Scan for the cell matching the given text and deliver its [x, y] coordinate at center. 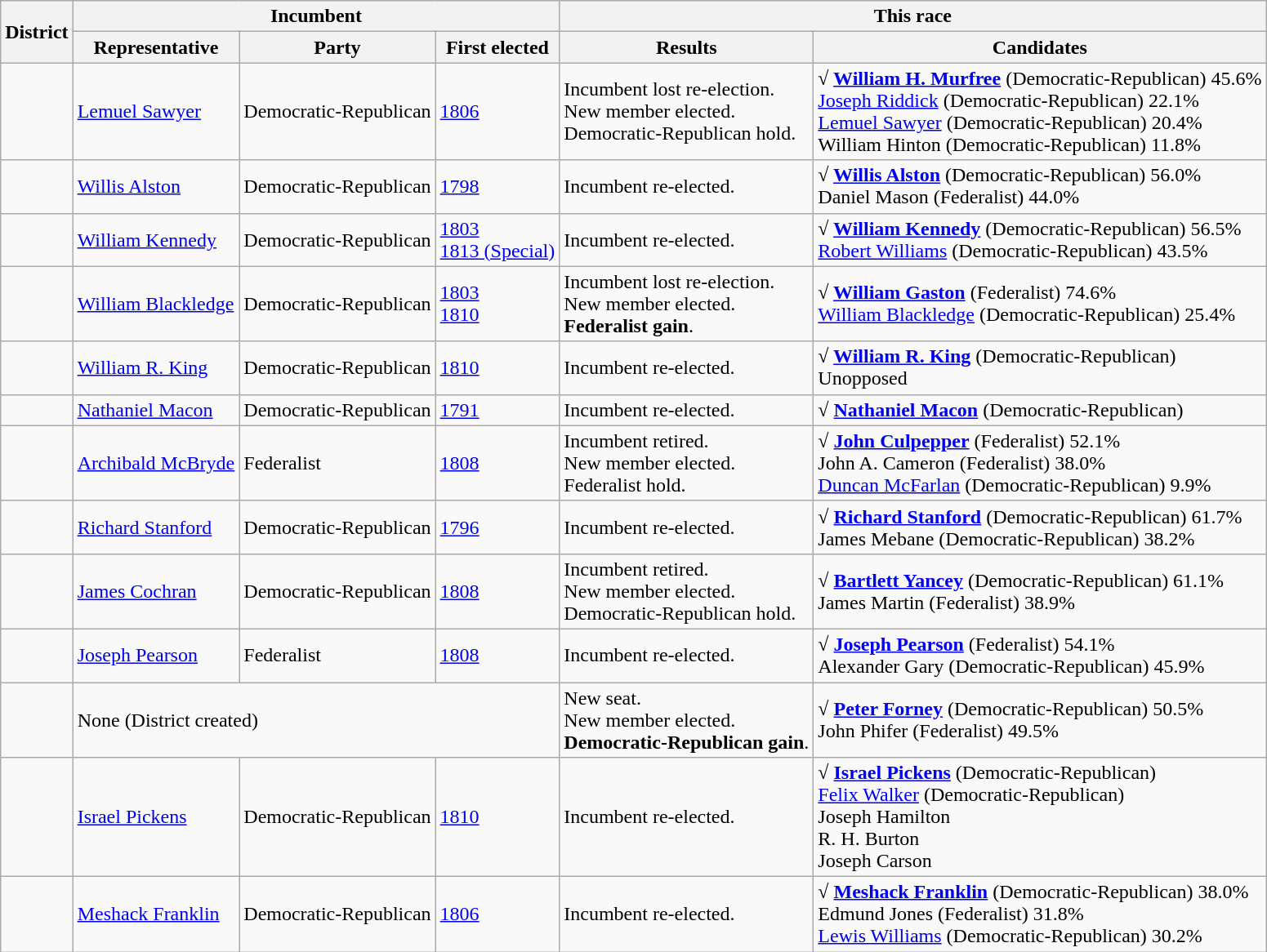
√ William Gaston (Federalist) 74.6%William Blackledge (Democratic-Republican) 25.4% [1040, 304]
District [37, 32]
√ Peter Forney (Democratic-Republican) 50.5%John Phifer (Federalist) 49.5% [1040, 720]
√ John Culpepper (Federalist) 52.1%John A. Cameron (Federalist) 38.0%Duncan McFarlan (Democratic-Republican) 9.9% [1040, 463]
√ Nathaniel Macon (Democratic-Republican) [1040, 410]
Nathaniel Macon [156, 410]
Meshack Franklin [156, 914]
Incumbent lost re-election.New member elected.Federalist gain. [686, 304]
√ Willis Alston (Democratic-Republican) 56.0%Daniel Mason (Federalist) 44.0% [1040, 186]
William Blackledge [156, 304]
Party [337, 47]
Incumbent retired.New member elected.Federalist hold. [686, 463]
New seat.New member elected.Democratic-Republican gain. [686, 720]
√ Richard Stanford (Democratic-Republican) 61.7%James Mebane (Democratic-Republican) 38.2% [1040, 527]
√ William R. King (Democratic-Republican)Unopposed [1040, 367]
Archibald McBryde [156, 463]
Representative [156, 47]
√ Israel Pickens (Democratic-Republican)Felix Walker (Democratic-Republican)Joseph HamiltonR. H. BurtonJoseph Carson [1040, 817]
1798 [497, 186]
Incumbent [316, 16]
√ William Kennedy (Democratic-Republican) 56.5%Robert Williams (Democratic-Republican) 43.5% [1040, 240]
Joseph Pearson [156, 655]
William R. King [156, 367]
William Kennedy [156, 240]
James Cochran [156, 591]
√ Bartlett Yancey (Democratic-Republican) 61.1%James Martin (Federalist) 38.9% [1040, 591]
Results [686, 47]
Israel Pickens [156, 817]
Candidates [1040, 47]
√ Joseph Pearson (Federalist) 54.1%Alexander Gary (Democratic-Republican) 45.9% [1040, 655]
This race [913, 16]
None (District created) [316, 720]
18031813 (Special) [497, 240]
Richard Stanford [156, 527]
First elected [497, 47]
Willis Alston [156, 186]
Incumbent retired.New member elected.Democratic-Republican hold. [686, 591]
1791 [497, 410]
18031810 [497, 304]
1796 [497, 527]
Incumbent lost re-election.New member elected.Democratic-Republican hold. [686, 111]
√ Meshack Franklin (Democratic-Republican) 38.0%Edmund Jones (Federalist) 31.8%Lewis Williams (Democratic-Republican) 30.2% [1040, 914]
Lemuel Sawyer [156, 111]
